From the cell containing the given text, extract its center point as (X, Y) coordinate. 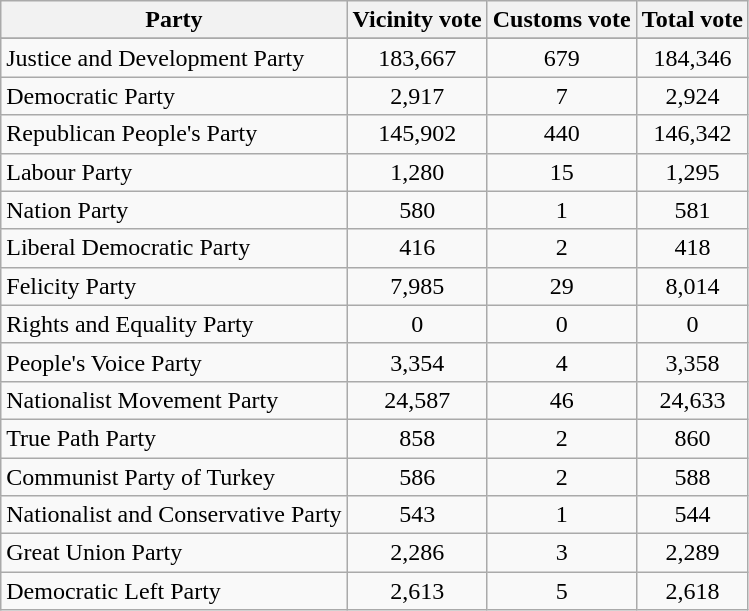
8,014 (692, 286)
2,618 (692, 591)
Democratic Party (174, 96)
145,902 (417, 134)
4 (562, 362)
Party (174, 20)
2,917 (417, 96)
2,613 (417, 591)
418 (692, 248)
Democratic Left Party (174, 591)
146,342 (692, 134)
24,633 (692, 400)
7,985 (417, 286)
184,346 (692, 58)
24,587 (417, 400)
7 (562, 96)
5 (562, 591)
Total vote (692, 20)
Justice and Development Party (174, 58)
Liberal Democratic Party (174, 248)
People's Voice Party (174, 362)
True Path Party (174, 438)
183,667 (417, 58)
1,280 (417, 172)
860 (692, 438)
581 (692, 210)
679 (562, 58)
Great Union Party (174, 553)
588 (692, 477)
15 (562, 172)
Communist Party of Turkey (174, 477)
Labour Party (174, 172)
Vicinity vote (417, 20)
Republican People's Party (174, 134)
Nation Party (174, 210)
543 (417, 515)
Nationalist Movement Party (174, 400)
Customs vote (562, 20)
3,354 (417, 362)
580 (417, 210)
2,286 (417, 553)
Nationalist and Conservative Party (174, 515)
2,924 (692, 96)
Felicity Party (174, 286)
544 (692, 515)
586 (417, 477)
2,289 (692, 553)
Rights and Equality Party (174, 324)
416 (417, 248)
858 (417, 438)
1,295 (692, 172)
440 (562, 134)
29 (562, 286)
3 (562, 553)
46 (562, 400)
3,358 (692, 362)
